Determine the (x, y) coordinate at the center of the cell enclosing the given text.  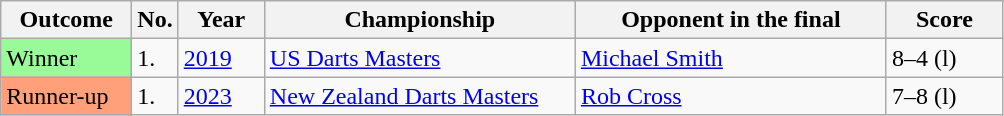
8–4 (l) (944, 58)
Rob Cross (730, 96)
Championship (420, 20)
New Zealand Darts Masters (420, 96)
7–8 (l) (944, 96)
Winner (66, 58)
Outcome (66, 20)
No. (155, 20)
2019 (221, 58)
Opponent in the final (730, 20)
2023 (221, 96)
Runner-up (66, 96)
Score (944, 20)
Year (221, 20)
US Darts Masters (420, 58)
Michael Smith (730, 58)
